For the text-containing cell, return its midpoint in [X, Y] coordinate format. 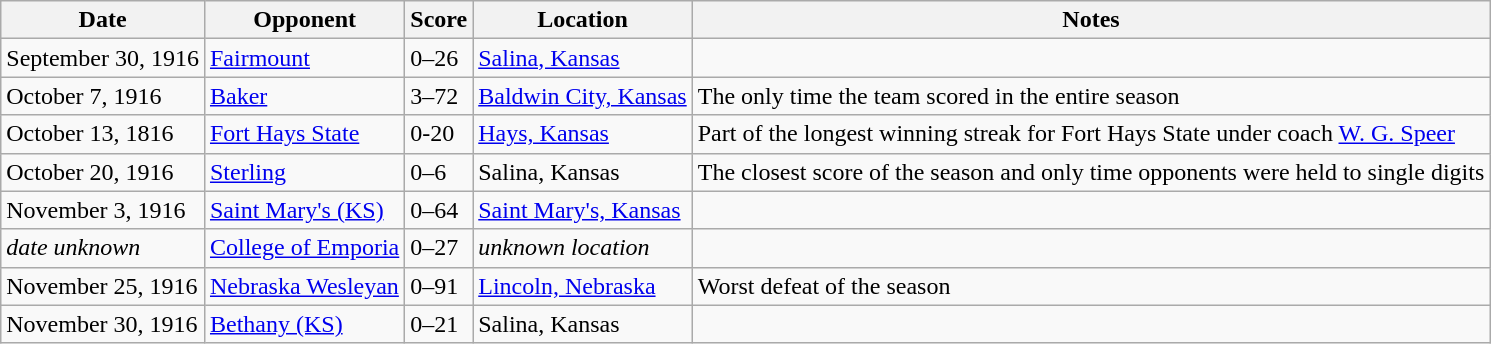
0–64 [439, 210]
0–91 [439, 286]
Location [582, 20]
Notes [1091, 20]
Saint Mary's (KS) [304, 210]
November 3, 1916 [103, 210]
0–26 [439, 58]
Hays, Kansas [582, 134]
October 7, 1916 [103, 96]
Sterling [304, 172]
October 13, 1816 [103, 134]
The closest score of the season and only time opponents were held to single digits [1091, 172]
0–21 [439, 324]
Fairmount [304, 58]
Bethany (KS) [304, 324]
Opponent [304, 20]
0–27 [439, 248]
November 25, 1916 [103, 286]
Date [103, 20]
College of Emporia [304, 248]
October 20, 1916 [103, 172]
Lincoln, Nebraska [582, 286]
Worst defeat of the season [1091, 286]
0-20 [439, 134]
September 30, 1916 [103, 58]
The only time the team scored in the entire season [1091, 96]
November 30, 1916 [103, 324]
Fort Hays State [304, 134]
date unknown [103, 248]
0–6 [439, 172]
Baldwin City, Kansas [582, 96]
unknown location [582, 248]
Score [439, 20]
Nebraska Wesleyan [304, 286]
Part of the longest winning streak for Fort Hays State under coach W. G. Speer [1091, 134]
Baker [304, 96]
3–72 [439, 96]
Saint Mary's, Kansas [582, 210]
